Scan for the cell matching the given text and deliver its [X, Y] coordinate at center. 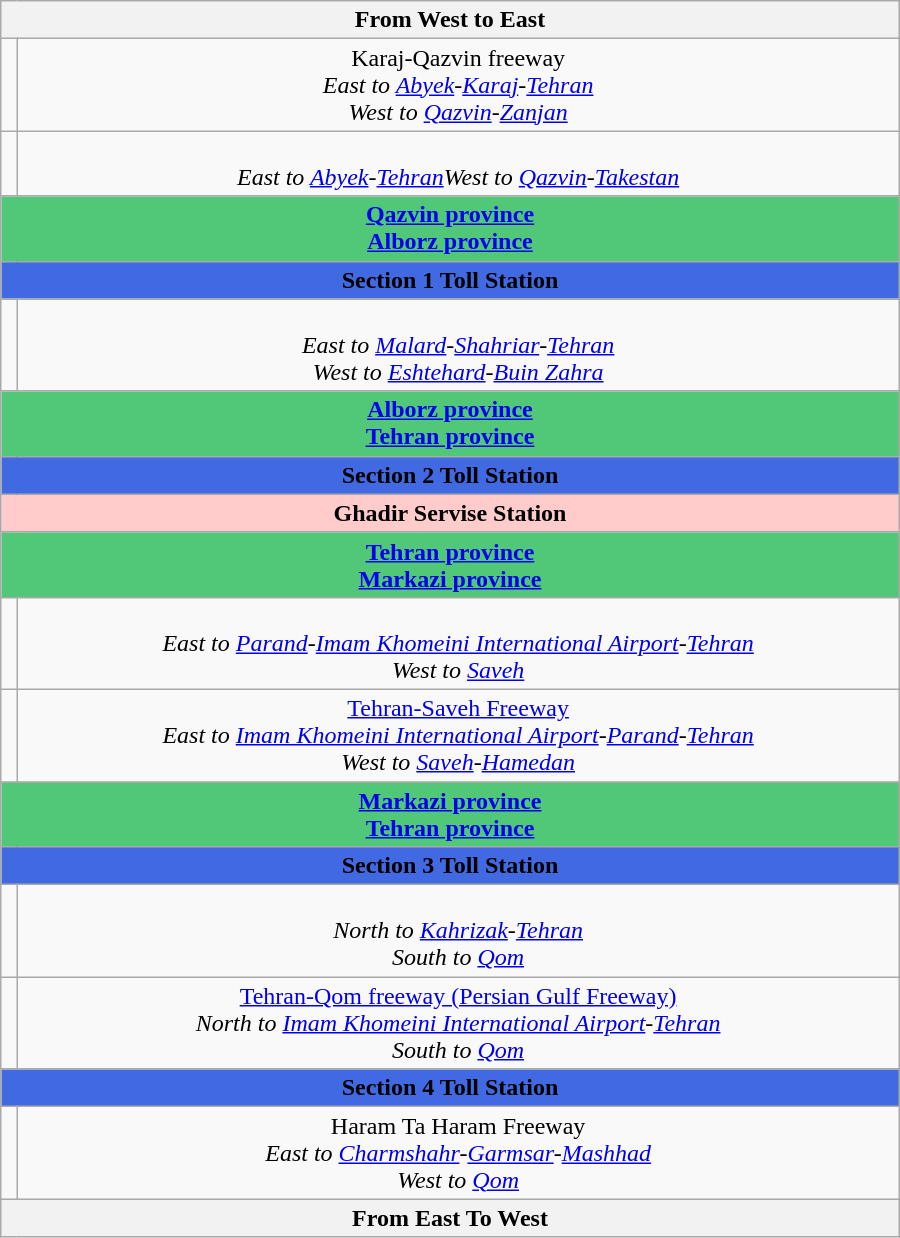
Section 2 Toll Station [450, 475]
Section 3 Toll Station [450, 866]
Qazvin province Alborz province [450, 228]
Tehran-Qom freeway (Persian Gulf Freeway)North to Imam Khomeini International Airport-TehranSouth to Qom [458, 1023]
From East To West [450, 1218]
Section 1 Toll Station [450, 280]
East to Parand-Imam Khomeini International Airport-TehranWest to Saveh [458, 643]
From West to East [450, 20]
Alborz province Tehran province [450, 424]
Karaj-Qazvin freewayEast to Abyek-Karaj-TehranWest to Qazvin-Zanjan [458, 85]
Section 4 Toll Station [450, 1088]
North to Kahrizak-TehranSouth to Qom [458, 931]
East to Abyek-TehranWest to Qazvin-Takestan [458, 164]
East to Malard-Shahriar-TehranWest to Eshtehard-Buin Zahra [458, 345]
Tehran-Saveh FreewayEast to Imam Khomeini International Airport-Parand-TehranWest to Saveh-Hamedan [458, 735]
Haram Ta Haram FreewayEast to Charmshahr-Garmsar-MashhadWest to Qom [458, 1153]
Ghadir Servise Station [450, 513]
Markazi province Tehran province [450, 814]
Tehran province Markazi province [450, 564]
